For the text-containing cell, return its midpoint in [X, Y] coordinate format. 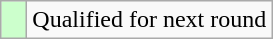
Qualified for next round [150, 20]
